Identify which cell holds the provided text, then report its [x, y] central coordinate. 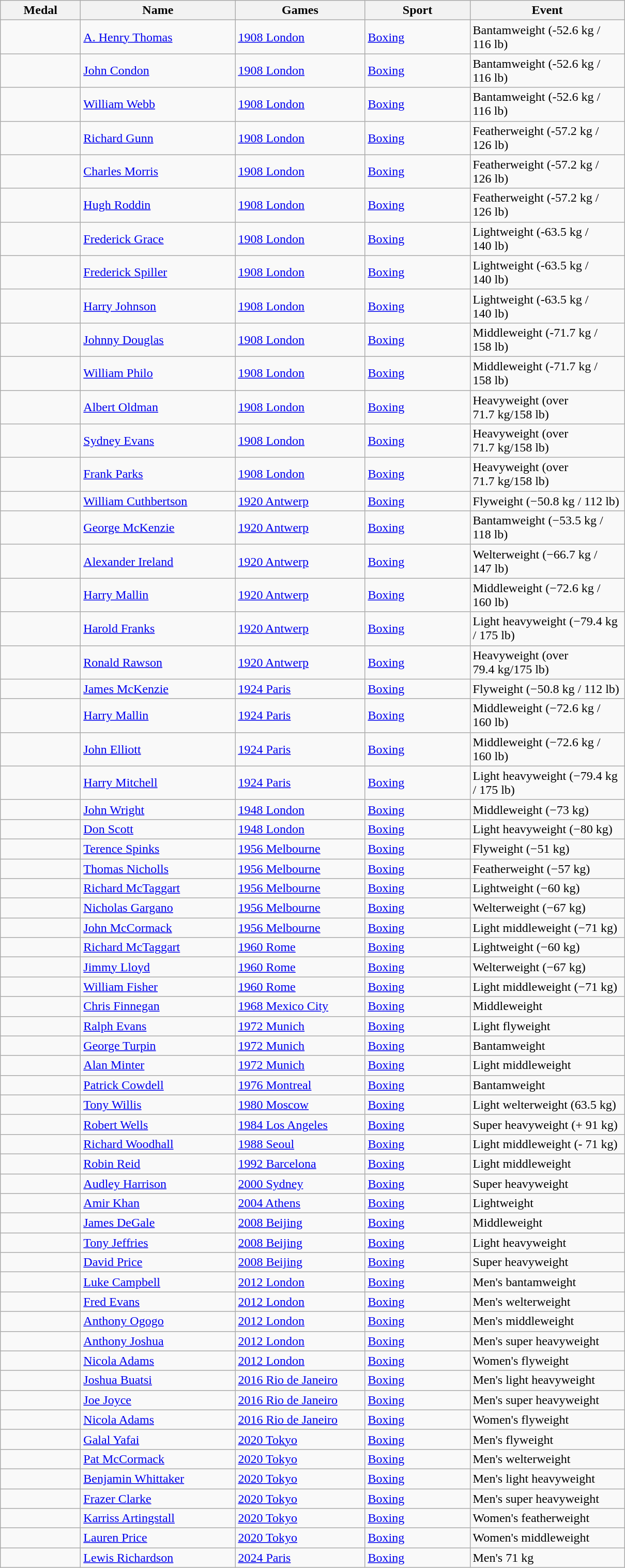
Anthony Ogogo [158, 1321]
2024 Paris [300, 1558]
Fred Evans [158, 1302]
Patrick Cowdell [158, 1085]
Richard Gunn [158, 138]
Johnny Douglas [158, 339]
John Wright [158, 809]
James DeGale [158, 1223]
Benjamin Whittaker [158, 1479]
Alexander Ireland [158, 562]
Jimmy Lloyd [158, 967]
Nicholas Gargano [158, 908]
Galal Yafai [158, 1439]
Men's 71 kg [547, 1558]
Luke Campbell [158, 1282]
Games [300, 10]
Alan Minter [158, 1065]
Middleweight (−73 kg) [547, 809]
Men's middleweight [547, 1321]
Welterweight (−66.7 kg / 147 lb) [547, 562]
1988 Seoul [300, 1144]
Women's middleweight [547, 1538]
Robert Wells [158, 1124]
2000 Sydney [300, 1184]
1992 Barcelona [300, 1164]
Light middleweight (- 71 kg) [547, 1144]
William Philo [158, 373]
Light heavyweight [547, 1243]
Thomas Nicholls [158, 868]
Sport [418, 10]
James McKenzie [158, 689]
Medal [40, 10]
Chris Finnegan [158, 1006]
Men's flyweight [547, 1439]
Harry Johnson [158, 306]
Flyweight (−51 kg) [547, 849]
Charles Morris [158, 172]
John Elliott [158, 749]
Harry Mitchell [158, 783]
Don Scott [158, 829]
Tony Willis [158, 1105]
John McCormack [158, 928]
Frazer Clarke [158, 1498]
Ralph Evans [158, 1026]
1980 Moscow [300, 1105]
William Webb [158, 104]
Frederick Grace [158, 239]
George Turpin [158, 1046]
Hugh Roddin [158, 205]
Amir Khan [158, 1203]
Sydney Evans [158, 441]
Light heavyweight (−80 kg) [547, 829]
Richard Woodhall [158, 1144]
Light flyweight [547, 1026]
William Cuthbertson [158, 501]
1976 Montreal [300, 1085]
Featherweight (−57 kg) [547, 868]
Frederick Spiller [158, 272]
Super heavyweight (+ 91 kg) [547, 1124]
Joshua Buatsi [158, 1380]
Name [158, 10]
George McKenzie [158, 527]
Lewis Richardson [158, 1558]
Robin Reid [158, 1164]
Ronald Rawson [158, 662]
Joe Joyce [158, 1400]
1968 Mexico City [300, 1006]
Tony Jeffries [158, 1243]
William Fisher [158, 987]
Bantamweight (−53.5 kg / 118 lb) [547, 527]
Event [547, 10]
Lauren Price [158, 1538]
Pat McCormack [158, 1459]
David Price [158, 1262]
Heavyweight (over 79.4 kg/175 lb) [547, 662]
Light welterweight (63.5 kg) [547, 1105]
Lightweight [547, 1203]
Audley Harrison [158, 1184]
A. Henry Thomas [158, 37]
Terence Spinks [158, 849]
Harold Franks [158, 629]
1984 Los Angeles [300, 1124]
John Condon [158, 70]
Frank Parks [158, 475]
Karriss Artingstall [158, 1518]
2004 Athens [300, 1203]
Anthony Joshua [158, 1341]
Men's bantamweight [547, 1282]
Albert Oldman [158, 406]
Women's featherweight [547, 1518]
